Provide the (X, Y) coordinate of the cell's center where the given text is located.  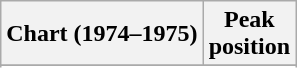
Peak position (249, 34)
Chart (1974–1975) (102, 34)
